Find where the given text appears and provide that cell's center as [X, Y] coordinate. 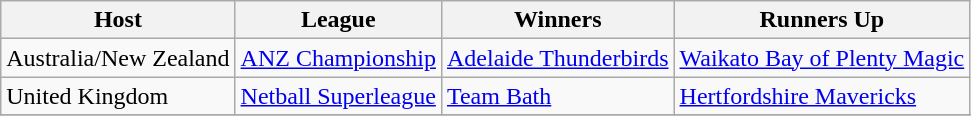
Runners Up [822, 20]
Host [118, 20]
League [338, 20]
United Kingdom [118, 96]
Waikato Bay of Plenty Magic [822, 58]
ANZ Championship [338, 58]
Team Bath [558, 96]
Netball Superleague [338, 96]
Australia/New Zealand [118, 58]
Winners [558, 20]
Adelaide Thunderbirds [558, 58]
Hertfordshire Mavericks [822, 96]
